Return the [x, y] coordinate for the center point of the cell that contains the specified text.  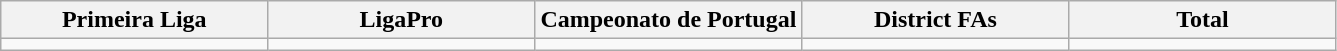
LigaPro [402, 20]
Total [1202, 20]
Campeonato de Portugal [668, 20]
Primeira Liga [134, 20]
District FAs [936, 20]
